Find where the given text appears and provide that cell's center as (x, y) coordinate. 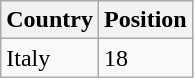
Country (50, 20)
Position (145, 20)
Italy (50, 58)
18 (145, 58)
